Find where the given text appears and provide that cell's center as [X, Y] coordinate. 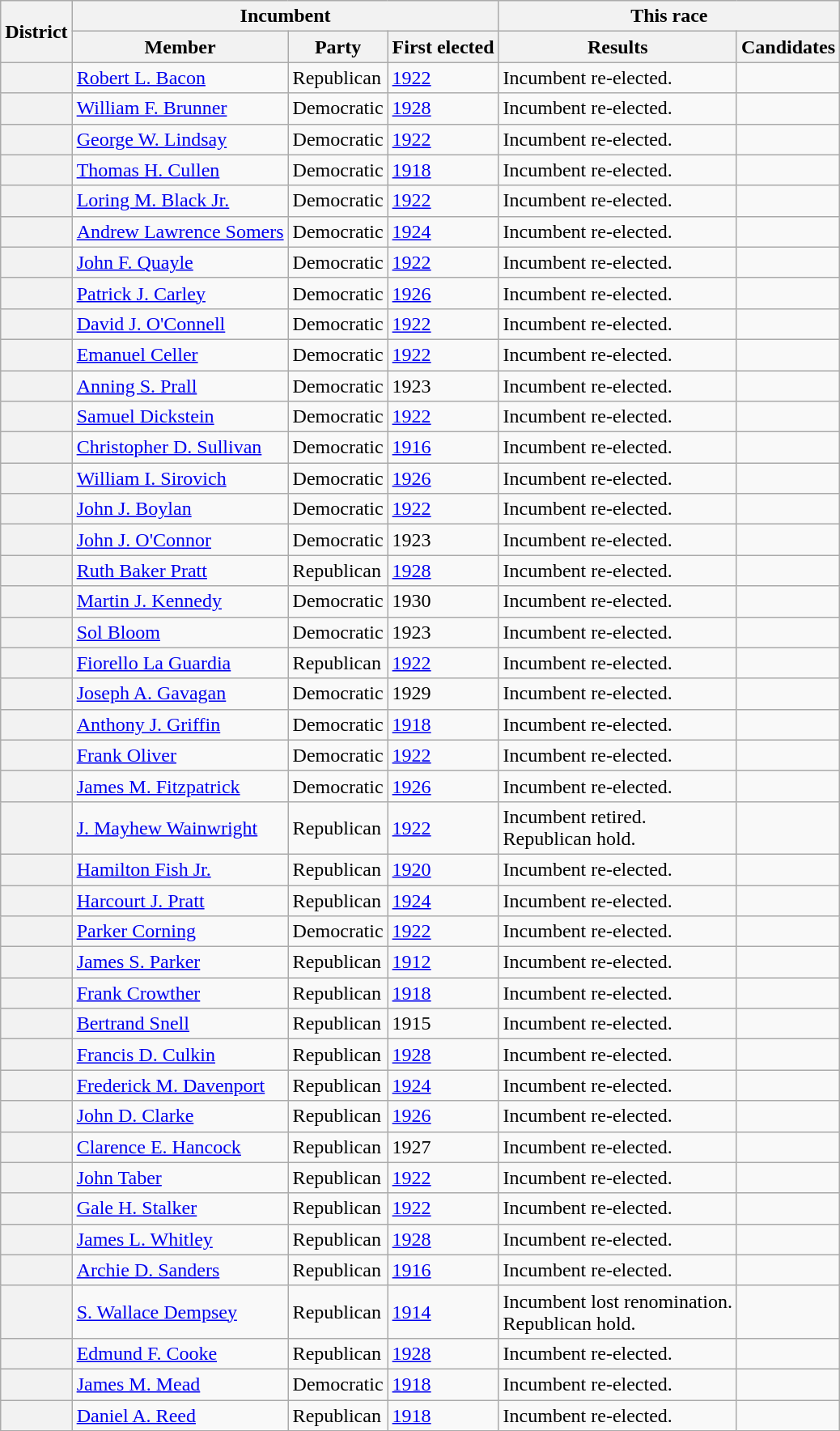
Joseph A. Gavagan [180, 694]
Samuel Dickstein [180, 417]
1914 [443, 1311]
Party [338, 47]
Frank Crowther [180, 993]
This race [668, 16]
Member [180, 47]
Edmund F. Cooke [180, 1353]
Bertrand Snell [180, 1024]
James L. Whitley [180, 1239]
1915 [443, 1024]
1930 [443, 601]
Christopher D. Sullivan [180, 448]
Hamilton Fish Jr. [180, 869]
John D. Clarke [180, 1116]
George W. Lindsay [180, 139]
1912 [443, 962]
James M. Fitzpatrick [180, 786]
John Taber [180, 1178]
Robert L. Bacon [180, 78]
Incumbent lost renomination.Republican hold. [617, 1311]
Anthony J. Griffin [180, 724]
1929 [443, 694]
Anning S. Prall [180, 386]
Martin J. Kennedy [180, 601]
Sol Bloom [180, 632]
Archie D. Sanders [180, 1270]
J. Mayhew Wainwright [180, 827]
Daniel A. Reed [180, 1416]
Incumbent retired.Republican hold. [617, 827]
Parker Corning [180, 932]
James S. Parker [180, 962]
William I. Sirovich [180, 478]
Loring M. Black Jr. [180, 201]
John F. Quayle [180, 262]
Francis D. Culkin [180, 1055]
Patrick J. Carley [180, 293]
1920 [443, 869]
Incumbent [285, 16]
James M. Mead [180, 1384]
John J. O'Connor [180, 540]
Frederick M. Davenport [180, 1085]
Andrew Lawrence Somers [180, 231]
Thomas H. Cullen [180, 170]
Results [617, 47]
David J. O'Connell [180, 324]
1927 [443, 1147]
Fiorello La Guardia [180, 663]
John J. Boylan [180, 509]
Frank Oliver [180, 755]
S. Wallace Dempsey [180, 1311]
District [36, 32]
Emanuel Celler [180, 355]
William F. Brunner [180, 108]
Candidates [788, 47]
Harcourt J. Pratt [180, 901]
Gale H. Stalker [180, 1208]
Clarence E. Hancock [180, 1147]
First elected [443, 47]
Ruth Baker Pratt [180, 571]
